Extract the [X, Y] coordinate from the center of the cell holding the provided text.  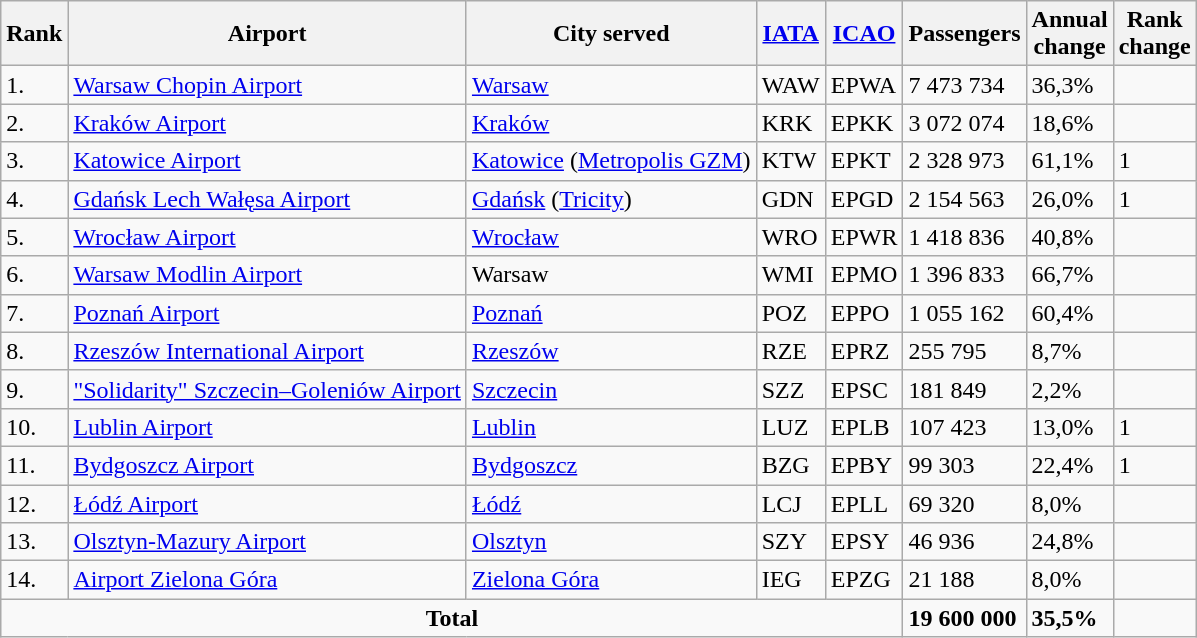
99 303 [964, 465]
City served [611, 34]
Gdańsk Lech Wałęsa Airport [268, 199]
EPSC [864, 389]
IEG [790, 580]
255 795 [964, 351]
EPSY [864, 542]
13. [34, 542]
POZ [790, 313]
Zielona Góra [611, 580]
2 154 563 [964, 199]
IATA [790, 34]
2,2% [1070, 389]
1. [34, 85]
1 055 162 [964, 313]
61,1% [1070, 161]
EPGD [864, 199]
ICAO [864, 34]
Łódź Airport [268, 503]
Lublin Airport [268, 427]
12. [34, 503]
3 072 074 [964, 123]
Annualchange [1070, 34]
2. [34, 123]
Bydgoszcz [611, 465]
Wrocław Airport [268, 237]
GDN [790, 199]
RZE [790, 351]
Katowice Airport [268, 161]
Kraków [611, 123]
1 418 836 [964, 237]
WRO [790, 237]
SZZ [790, 389]
Łódź [611, 503]
Rzeszów [611, 351]
Airport [268, 34]
LUZ [790, 427]
8. [34, 351]
"Solidarity" Szczecin–Goleniów Airport [268, 389]
EPWA [864, 85]
18,6% [1070, 123]
7. [34, 313]
Szczecin [611, 389]
EPPO [864, 313]
5. [34, 237]
10. [34, 427]
Total [452, 618]
26,0% [1070, 199]
KTW [790, 161]
Airport Zielona Góra [268, 580]
2 328 973 [964, 161]
13,0% [1070, 427]
Poznań Airport [268, 313]
Olsztyn [611, 542]
181 849 [964, 389]
EPKK [864, 123]
Rank [34, 34]
9. [34, 389]
Rzeszów International Airport [268, 351]
60,4% [1070, 313]
19 600 000 [964, 618]
EPBY [864, 465]
24,8% [1070, 542]
107 423 [964, 427]
8,7% [1070, 351]
Warsaw Modlin Airport [268, 275]
Wrocław [611, 237]
WAW [790, 85]
Bydgoszcz Airport [268, 465]
22,4% [1070, 465]
EPZG [864, 580]
69 320 [964, 503]
Gdańsk (Tricity) [611, 199]
Passengers [964, 34]
6. [34, 275]
EPLB [864, 427]
14. [34, 580]
Rankchange [1154, 34]
EPRZ [864, 351]
EPKT [864, 161]
36,3% [1070, 85]
LCJ [790, 503]
66,7% [1070, 275]
46 936 [964, 542]
21 188 [964, 580]
EPLL [864, 503]
3. [34, 161]
Lublin [611, 427]
Olsztyn-Mazury Airport [268, 542]
4. [34, 199]
11. [34, 465]
EPWR [864, 237]
Poznań [611, 313]
35,5% [1070, 618]
BZG [790, 465]
KRK [790, 123]
1 396 833 [964, 275]
7 473 734 [964, 85]
WMI [790, 275]
Warsaw Chopin Airport [268, 85]
EPMO [864, 275]
SZY [790, 542]
Kraków Airport [268, 123]
Katowice (Metropolis GZM) [611, 161]
40,8% [1070, 237]
